Search for the cell housing the specified text and yield its [X, Y] center coordinate. 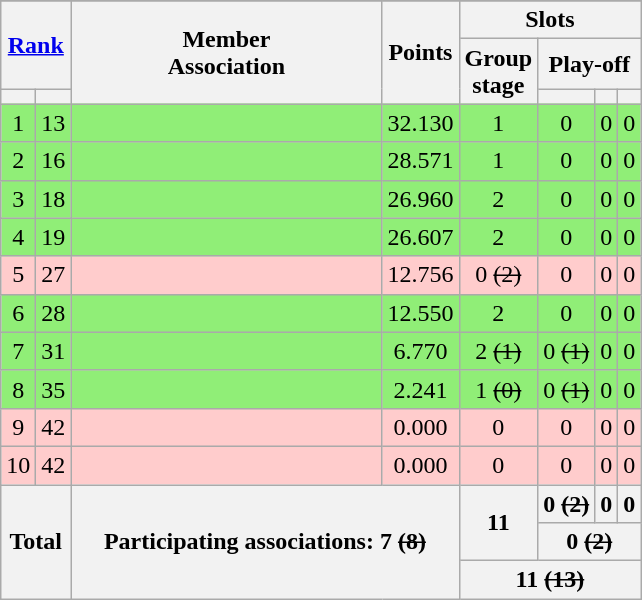
12.550 [420, 313]
12.756 [420, 275]
19 [54, 237]
16 [54, 161]
8 [18, 389]
27 [54, 275]
35 [54, 389]
Slots [550, 20]
Groupstage [498, 72]
6 [18, 313]
11 (13) [550, 580]
18 [54, 199]
1 (0) [498, 389]
10 [18, 465]
2 (1) [498, 351]
4 [18, 237]
26.960 [420, 199]
2.241 [420, 389]
Points [420, 52]
32.130 [420, 123]
6.770 [420, 351]
28 [54, 313]
9 [18, 427]
5 [18, 275]
28.571 [420, 161]
31 [54, 351]
3 [18, 199]
11 [498, 522]
Participating associations: 7 (8) [265, 541]
13 [54, 123]
26.607 [420, 237]
Rank [36, 45]
Total [36, 541]
MemberAssociation [226, 52]
7 [18, 351]
Play-off [590, 64]
